Detect which cell encompasses the target text, then output its (x, y) center coordinate. 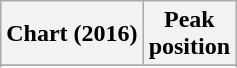
Peakposition (189, 34)
Chart (2016) (72, 34)
